For the text-containing cell, return its midpoint in [x, y] coordinate format. 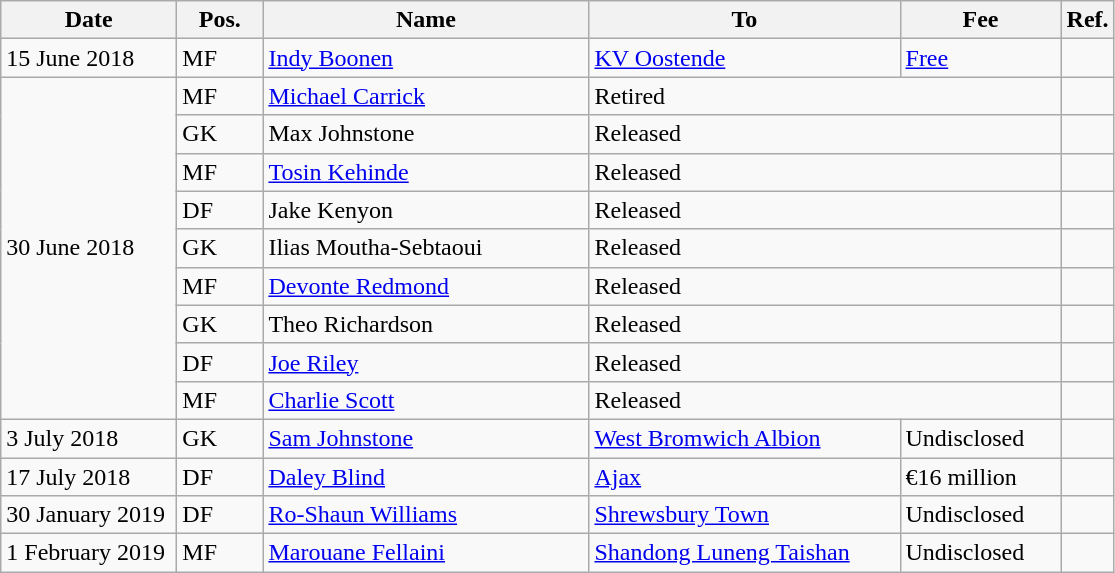
Theo Richardson [426, 324]
Marouane Fellaini [426, 553]
Free [980, 58]
Indy Boonen [426, 58]
KV Oostende [744, 58]
Devonte Redmond [426, 286]
Ref. [1088, 20]
West Bromwich Albion [744, 438]
Retired [825, 96]
15 June 2018 [89, 58]
30 June 2018 [89, 248]
Sam Johnstone [426, 438]
€16 million [980, 477]
17 July 2018 [89, 477]
Michael Carrick [426, 96]
Daley Blind [426, 477]
Joe Riley [426, 362]
Shandong Luneng Taishan [744, 553]
Ajax [744, 477]
1 February 2019 [89, 553]
3 July 2018 [89, 438]
Jake Kenyon [426, 210]
30 January 2019 [89, 515]
Charlie Scott [426, 400]
Ilias Moutha-Sebtaoui [426, 248]
Date [89, 20]
Ro-Shaun Williams [426, 515]
Name [426, 20]
Fee [980, 20]
Tosin Kehinde [426, 172]
Shrewsbury Town [744, 515]
Max Johnstone [426, 134]
To [744, 20]
Pos. [220, 20]
